Pinpoint the cell where the given text exists, returning its [x, y] midpoint coordinate. 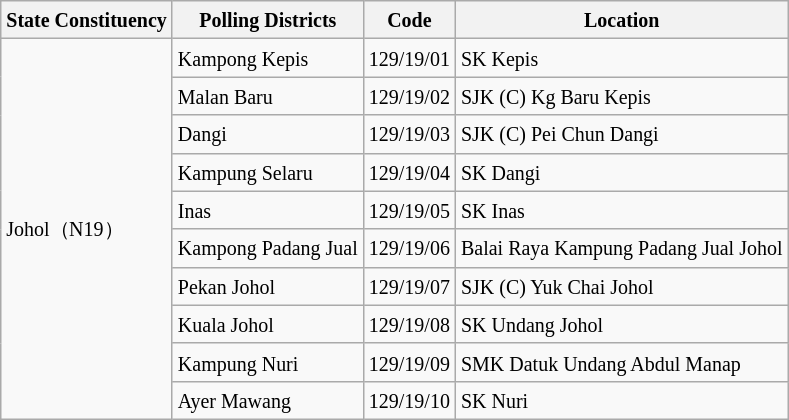
Ayer Mawang [268, 400]
Balai Raya Kampung Padang Jual Johol [622, 248]
129/19/05 [409, 210]
129/19/07 [409, 286]
SK Inas [622, 210]
SK Nuri [622, 400]
SK Dangi [622, 172]
Dangi [268, 134]
129/19/02 [409, 96]
Johol（N19） [87, 230]
Polling Districts [268, 20]
State Constituency [87, 20]
Pekan Johol [268, 286]
Kampong Padang Jual [268, 248]
Kampung Nuri [268, 362]
Kuala Johol [268, 324]
SK Kepis [622, 58]
129/19/06 [409, 248]
Kampung Selaru [268, 172]
SMK Datuk Undang Abdul Manap [622, 362]
129/19/04 [409, 172]
129/19/03 [409, 134]
129/19/08 [409, 324]
SK Undang Johol [622, 324]
Malan Baru [268, 96]
Inas [268, 210]
129/19/09 [409, 362]
129/19/10 [409, 400]
SJK (C) Pei Chun Dangi [622, 134]
Code [409, 20]
Location [622, 20]
129/19/01 [409, 58]
SJK (C) Yuk Chai Johol [622, 286]
Kampong Kepis [268, 58]
SJK (C) Kg Baru Kepis [622, 96]
